Detect which cell encompasses the target text, then output its (X, Y) center coordinate. 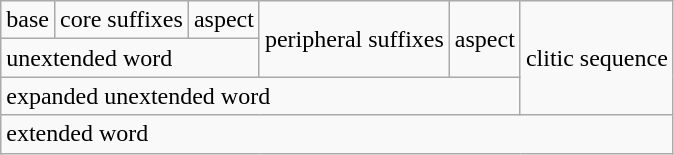
core suffixes (121, 20)
unextended word (130, 58)
clitic sequence (596, 58)
base (28, 20)
extended word (338, 134)
expanded unextended word (261, 96)
peripheral suffixes (354, 39)
